Pinpoint the cell where the given text exists, returning its [x, y] midpoint coordinate. 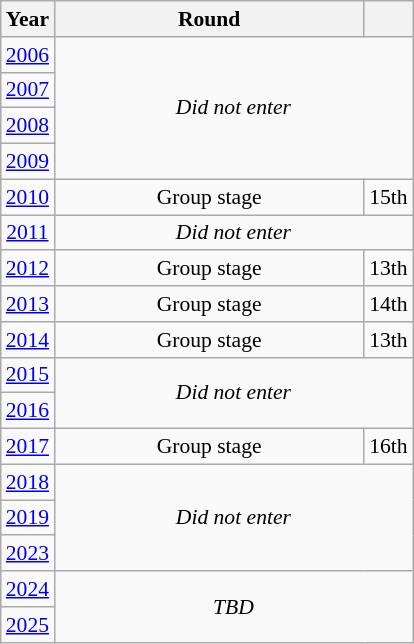
2012 [28, 269]
15th [388, 197]
2014 [28, 340]
2016 [28, 411]
TBD [234, 606]
2008 [28, 126]
2019 [28, 518]
2011 [28, 233]
2006 [28, 55]
2024 [28, 589]
2009 [28, 162]
2010 [28, 197]
2013 [28, 304]
14th [388, 304]
Year [28, 19]
2023 [28, 554]
16th [388, 447]
2015 [28, 375]
2017 [28, 447]
2018 [28, 482]
Round [209, 19]
2025 [28, 625]
2007 [28, 90]
